Search for the cell housing the specified text and yield its [x, y] center coordinate. 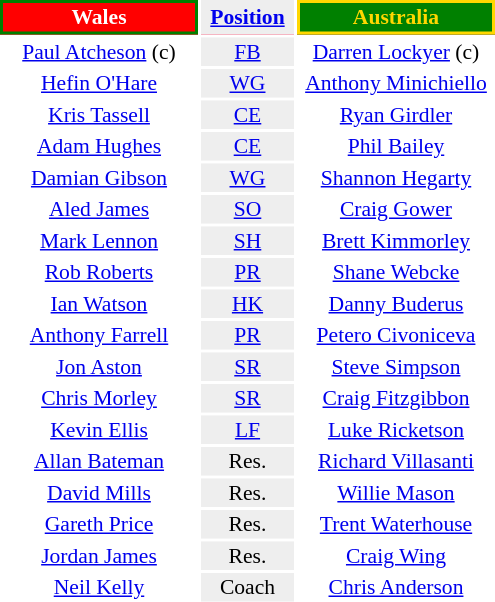
Petero Civoniceva [396, 335]
Phil Bailey [396, 146]
Mark Lennon [99, 240]
Steve Simpson [396, 366]
Shannon Hegarty [396, 178]
Luke Ricketson [396, 430]
Hefin O'Hare [99, 83]
FB [248, 52]
HK [248, 304]
Anthony Minichiello [396, 83]
Wales [99, 17]
Allan Bateman [99, 461]
Chris Morley [99, 398]
Trent Waterhouse [396, 524]
LF [248, 430]
Aled James [99, 209]
Paul Atcheson (c) [99, 52]
Willie Mason [396, 492]
David Mills [99, 492]
SO [248, 209]
Jon Aston [99, 366]
Craig Gower [396, 209]
Craig Fitzgibbon [396, 398]
Neil Kelly [99, 587]
Jordan James [99, 556]
Ryan Girdler [396, 114]
Craig Wing [396, 556]
Adam Hughes [99, 146]
Coach [248, 587]
Brett Kimmorley [396, 240]
Gareth Price [99, 524]
Ian Watson [99, 304]
Rob Roberts [99, 272]
Kevin Ellis [99, 430]
Australia [396, 17]
Kris Tassell [99, 114]
SH [248, 240]
Anthony Farrell [99, 335]
Damian Gibson [99, 178]
Shane Webcke [396, 272]
Richard Villasanti [396, 461]
Chris Anderson [396, 587]
Position [248, 17]
Darren Lockyer (c) [396, 52]
Danny Buderus [396, 304]
